Locate the cell with the specified text and output its (X, Y) center coordinate. 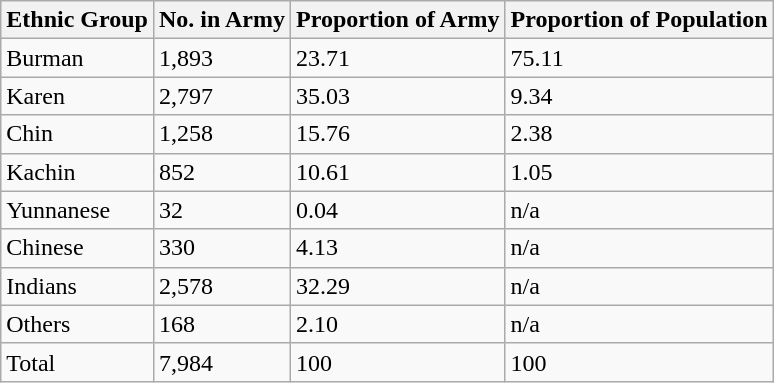
Proportion of Army (398, 20)
32 (222, 210)
15.76 (398, 134)
Yunnanese (78, 210)
9.34 (639, 96)
35.03 (398, 96)
Karen (78, 96)
Proportion of Population (639, 20)
2,578 (222, 286)
Chin (78, 134)
4.13 (398, 248)
Others (78, 324)
2,797 (222, 96)
Total (78, 362)
330 (222, 248)
1,893 (222, 58)
168 (222, 324)
2.38 (639, 134)
23.71 (398, 58)
No. in Army (222, 20)
Burman (78, 58)
852 (222, 172)
32.29 (398, 286)
1.05 (639, 172)
7,984 (222, 362)
Ethnic Group (78, 20)
2.10 (398, 324)
1,258 (222, 134)
0.04 (398, 210)
Indians (78, 286)
75.11 (639, 58)
Kachin (78, 172)
Chinese (78, 248)
10.61 (398, 172)
